Locate the cell with the specified text and output its (X, Y) center coordinate. 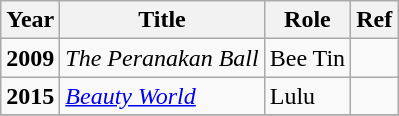
Lulu (307, 96)
Role (307, 20)
Year (30, 20)
Bee Tin (307, 58)
2009 (30, 58)
Beauty World (162, 96)
Ref (374, 20)
The Peranakan Ball (162, 58)
Title (162, 20)
2015 (30, 96)
